Identify which cell holds the provided text, then report its [x, y] central coordinate. 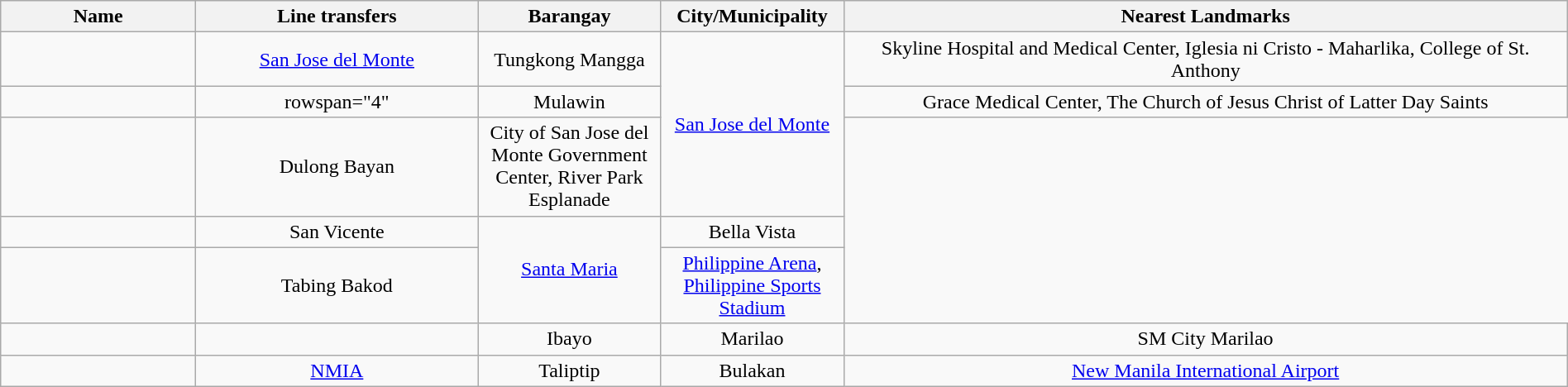
Tungkong Mangga [569, 60]
Dulong Bayan [337, 167]
Bella Vista [753, 232]
City of San Jose del Monte Government Center, River Park Esplanade [569, 167]
Tabing Bakod [337, 285]
Line transfers [337, 17]
Santa Maria [569, 270]
Nearest Landmarks [1206, 17]
SM City Marilao [1206, 339]
rowspan="4" [337, 102]
Philippine Arena, Philippine Sports Stadium [753, 285]
Marilao [753, 339]
Ibayo [569, 339]
San Vicente [337, 232]
Skyline Hospital and Medical Center, Iglesia ni Cristo - Maharlika, College of St. Anthony [1206, 60]
Taliptip [569, 370]
NMIA [337, 370]
City/Municipality [753, 17]
Bulakan [753, 370]
Barangay [569, 17]
Mulawin [569, 102]
Grace Medical Center, The Church of Jesus Christ of Latter Day Saints [1206, 102]
Name [98, 17]
New Manila International Airport [1206, 370]
